Identify which cell holds the provided text, then report its (x, y) central coordinate. 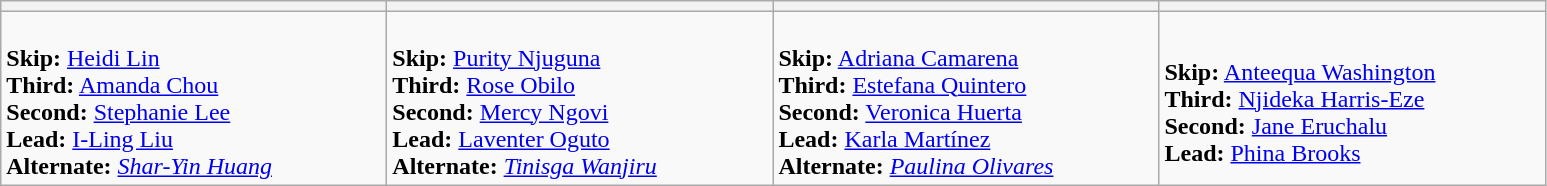
Skip: Adriana Camarena Third: Estefana Quintero Second: Veronica Huerta Lead: Karla Martínez Alternate: Paulina Olivares (966, 98)
Skip: Anteequa Washington Third: Njideka Harris-Eze Second: Jane Eruchalu Lead: Phina Brooks (1352, 98)
Skip: Heidi Lin Third: Amanda Chou Second: Stephanie Lee Lead: I-Ling Liu Alternate: Shar-Yin Huang (194, 98)
Skip: Purity Njuguna Third: Rose Obilo Second: Mercy Ngovi Lead: Laventer Oguto Alternate: Tinisga Wanjiru (580, 98)
